Provide the [X, Y] coordinate of the cell's center where the given text is located.  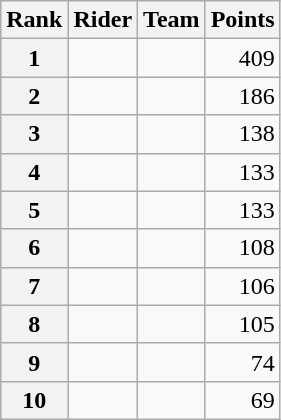
108 [242, 248]
Points [242, 20]
2 [34, 96]
Team [172, 20]
105 [242, 324]
5 [34, 210]
10 [34, 400]
69 [242, 400]
1 [34, 58]
Rider [103, 20]
138 [242, 134]
106 [242, 286]
8 [34, 324]
9 [34, 362]
4 [34, 172]
3 [34, 134]
7 [34, 286]
409 [242, 58]
74 [242, 362]
6 [34, 248]
Rank [34, 20]
186 [242, 96]
